Detect which cell encompasses the target text, then output its (x, y) center coordinate. 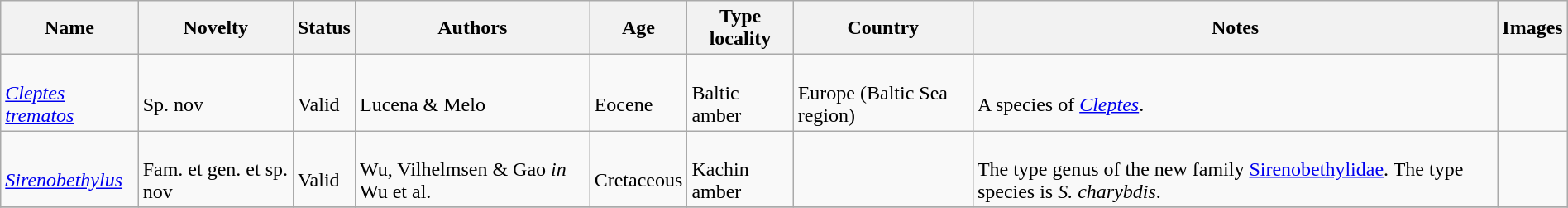
Cretaceous (638, 169)
Wu, Vilhelmsen & Gao in Wu et al. (472, 169)
Cleptes trematos (69, 93)
Type locality (740, 28)
Age (638, 28)
Sirenobethylus (69, 169)
Sp. nov (215, 93)
Status (324, 28)
Country (883, 28)
Novelty (215, 28)
Europe (Baltic Sea region) (883, 93)
Eocene (638, 93)
Baltic amber (740, 93)
Kachin amber (740, 169)
Authors (472, 28)
Notes (1235, 28)
The type genus of the new family Sirenobethylidae. The type species is S. charybdis. (1235, 169)
A species of Cleptes. (1235, 93)
Fam. et gen. et sp. nov (215, 169)
Lucena & Melo (472, 93)
Name (69, 28)
Images (1532, 28)
